Pinpoint the cell where the given text exists, returning its (X, Y) midpoint coordinate. 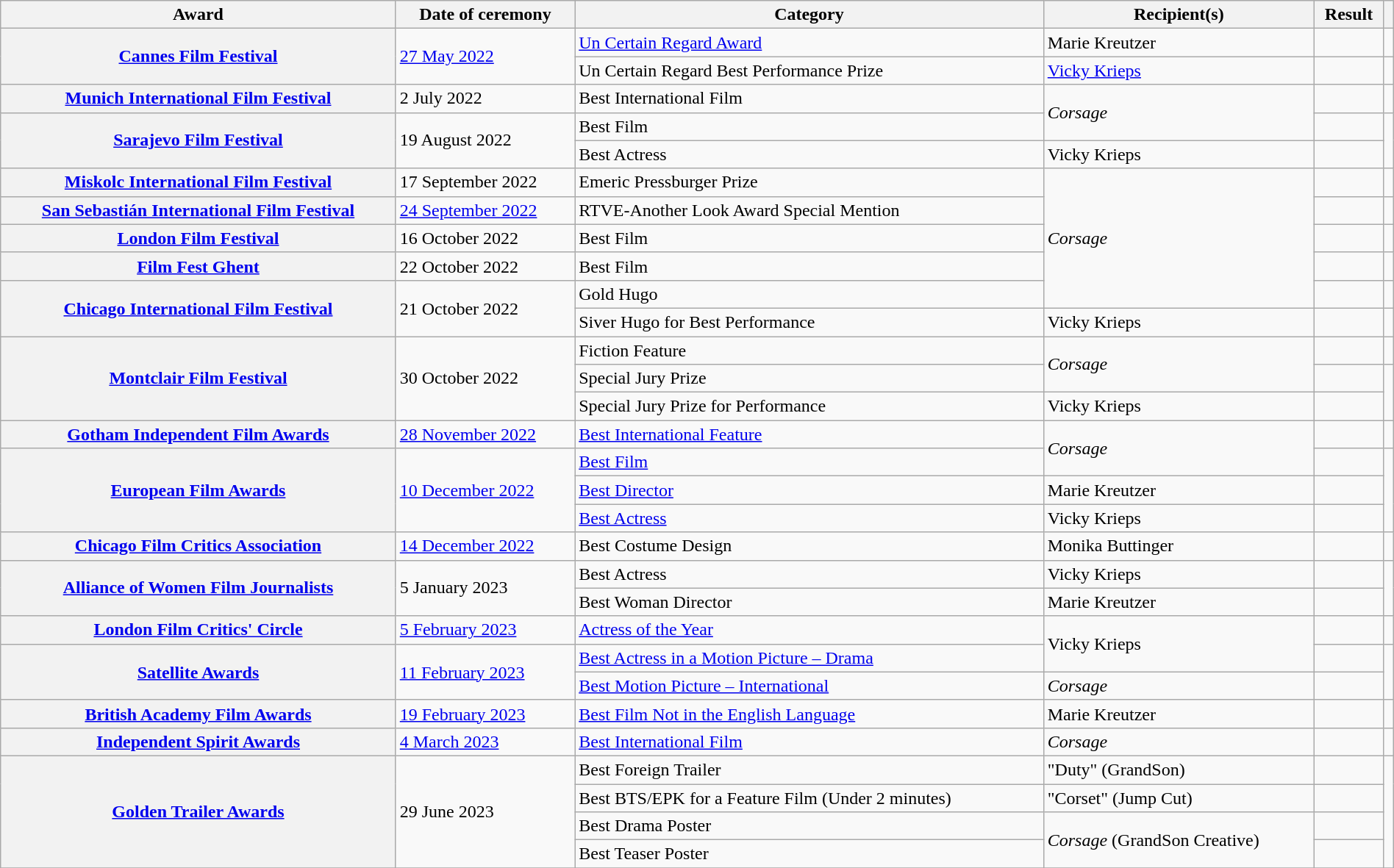
19 August 2022 (485, 140)
28 November 2022 (485, 434)
14 December 2022 (485, 546)
Best Director (809, 490)
Monika Buttinger (1179, 546)
European Film Awards (199, 490)
Chicago International Film Festival (199, 308)
Actress of the Year (809, 630)
Best Costume Design (809, 546)
Golden Trailer Awards (199, 811)
"Corset" (Jump Cut) (1179, 797)
Best Motion Picture – International (809, 686)
RTVE-Another Look Award Special Mention (809, 210)
24 September 2022 (485, 210)
Munich International Film Festival (199, 98)
Sarajevo Film Festival (199, 140)
Gold Hugo (809, 294)
Best Teaser Poster (809, 854)
Emeric Pressburger Prize (809, 182)
Chicago Film Critics Association (199, 546)
London Film Critics' Circle (199, 630)
Gotham Independent Film Awards (199, 434)
4 March 2023 (485, 742)
Independent Spirit Awards (199, 742)
Miskolc International Film Festival (199, 182)
Best BTS/EPK for a Feature Film (Under 2 minutes) (809, 797)
21 October 2022 (485, 308)
10 December 2022 (485, 490)
Alliance of Women Film Journalists (199, 588)
Best Actress in a Motion Picture – Drama (809, 658)
Fiction Feature (809, 351)
Corsage (GrandSon Creative) (1179, 840)
Montclair Film Festival (199, 379)
19 February 2023 (485, 714)
Special Jury Prize (809, 379)
5 January 2023 (485, 588)
Best Woman Director (809, 602)
Satellite Awards (199, 672)
27 May 2022 (485, 57)
Film Fest Ghent (199, 266)
Un Certain Regard Best Performance Prize (809, 71)
2 July 2022 (485, 98)
"Duty" (GrandSon) (1179, 770)
Special Jury Prize for Performance (809, 406)
17 September 2022 (485, 182)
11 February 2023 (485, 672)
Best Foreign Trailer (809, 770)
Category (809, 15)
30 October 2022 (485, 379)
22 October 2022 (485, 266)
5 February 2023 (485, 630)
Best Film Not in the English Language (809, 714)
Un Certain Regard Award (809, 43)
29 June 2023 (485, 811)
Result (1348, 15)
Date of ceremony (485, 15)
London Film Festival (199, 238)
Cannes Film Festival (199, 57)
Best Drama Poster (809, 826)
Siver Hugo for Best Performance (809, 322)
Best International Feature (809, 434)
Award (199, 15)
San Sebastián International Film Festival (199, 210)
16 October 2022 (485, 238)
Recipient(s) (1179, 15)
British Academy Film Awards (199, 714)
